For the text-containing cell, return its midpoint in (x, y) coordinate format. 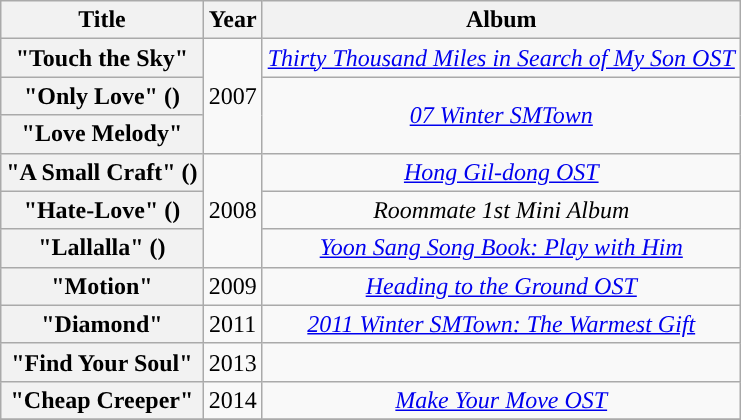
"Touch the Sky" (102, 58)
Heading to the Ground OST (501, 286)
2011 (232, 324)
Album (501, 20)
2011 Winter SMTown: The Warmest Gift (501, 324)
"Motion" (102, 286)
Thirty Thousand Miles in Search of My Son OST (501, 58)
Make Your Move OST (501, 400)
"Diamond" (102, 324)
Hong Gil-dong OST (501, 172)
2007 (232, 96)
07 Winter SMTown (501, 115)
2009 (232, 286)
Year (232, 20)
2013 (232, 362)
"Only Love" () (102, 96)
Yoon Sang Song Book: Play with Him (501, 248)
2014 (232, 400)
Title (102, 20)
"Lallalla" () (102, 248)
2008 (232, 210)
"Love Melody" (102, 134)
"Hate-Love" () (102, 210)
Roommate 1st Mini Album (501, 210)
"Find Your Soul" (102, 362)
"A Small Craft" () (102, 172)
"Cheap Creeper" (102, 400)
